From the cell containing the given text, extract its center point as (X, Y) coordinate. 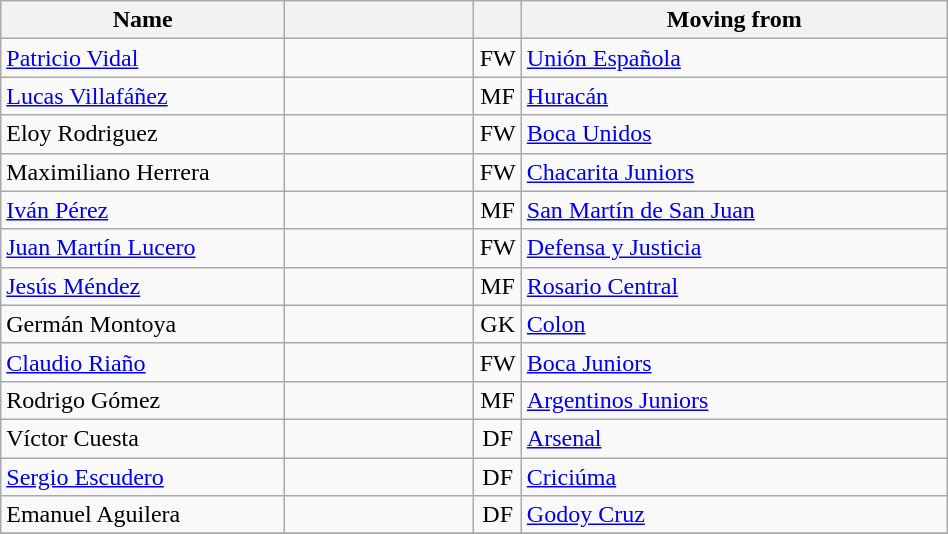
Germán Montoya (143, 324)
Name (143, 20)
Emanuel Aguilera (143, 515)
San Martín de San Juan (734, 210)
Rosario Central (734, 286)
Maximiliano Herrera (143, 172)
Patricio Vidal (143, 58)
Defensa y Justicia (734, 248)
Unión Española (734, 58)
Jesús Méndez (143, 286)
GK (498, 324)
Boca Juniors (734, 362)
Eloy Rodriguez (143, 134)
Criciúma (734, 477)
Boca Unidos (734, 134)
Arsenal (734, 438)
Moving from (734, 20)
Víctor Cuesta (143, 438)
Godoy Cruz (734, 515)
Chacarita Juniors (734, 172)
Juan Martín Lucero (143, 248)
Huracán (734, 96)
Colon (734, 324)
Iván Pérez (143, 210)
Claudio Riaño (143, 362)
Rodrigo Gómez (143, 400)
Lucas Villafáñez (143, 96)
Argentinos Juniors (734, 400)
Sergio Escudero (143, 477)
